Search for the cell housing the specified text and yield its (x, y) center coordinate. 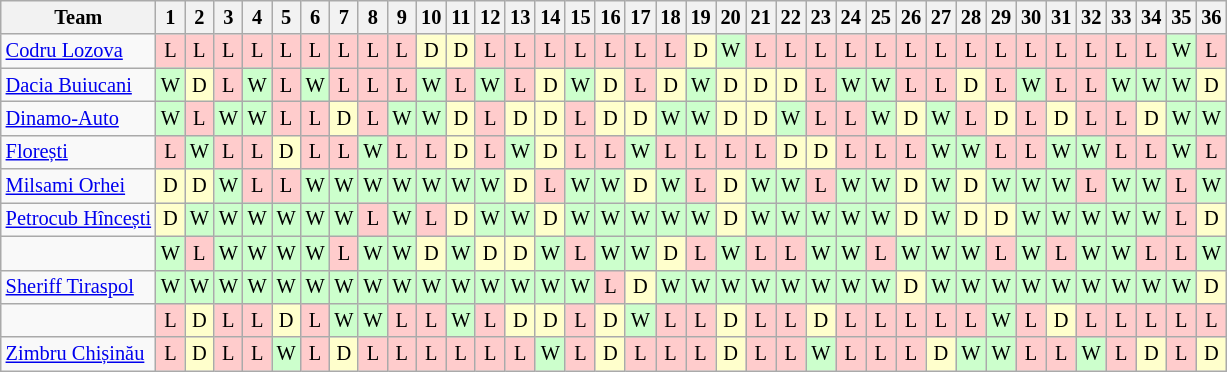
21 (761, 17)
33 (1121, 17)
30 (1031, 17)
22 (791, 17)
29 (1001, 17)
Sheriff Tiraspol (78, 287)
31 (1061, 17)
23 (821, 17)
Florești (78, 152)
5 (286, 17)
Team (78, 17)
2 (200, 17)
9 (402, 17)
Milsami Orhei (78, 186)
19 (701, 17)
25 (881, 17)
36 (1211, 17)
4 (258, 17)
6 (316, 17)
28 (971, 17)
Dinamo-Auto (78, 118)
16 (610, 17)
27 (941, 17)
18 (671, 17)
17 (640, 17)
Dacia Buiucani (78, 85)
14 (550, 17)
8 (372, 17)
Codru Lozova (78, 51)
24 (851, 17)
Petrocub Hîncești (78, 219)
35 (1181, 17)
10 (431, 17)
26 (911, 17)
20 (731, 17)
34 (1151, 17)
13 (520, 17)
15 (580, 17)
Zimbru Chișinău (78, 354)
1 (170, 17)
12 (490, 17)
3 (228, 17)
32 (1091, 17)
11 (460, 17)
7 (344, 17)
